Determine the [x, y] coordinate at the center of the cell enclosing the given text.  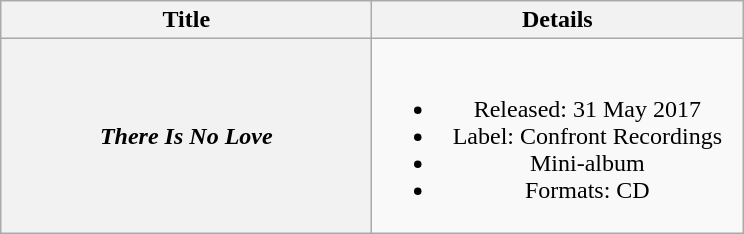
Title [186, 20]
There Is No Love [186, 136]
Released: 31 May 2017Label: Confront RecordingsMini-albumFormats: CD [558, 136]
Details [558, 20]
